Search for the cell housing the specified text and yield its (X, Y) center coordinate. 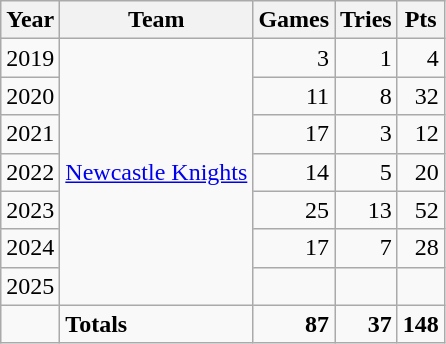
12 (420, 134)
Games (294, 20)
25 (294, 210)
Team (156, 20)
1 (366, 58)
28 (420, 248)
20 (420, 172)
Year (30, 20)
5 (366, 172)
11 (294, 96)
4 (420, 58)
Newcastle Knights (156, 172)
8 (366, 96)
14 (294, 172)
2019 (30, 58)
7 (366, 248)
Tries (366, 20)
148 (420, 324)
Pts (420, 20)
2022 (30, 172)
2021 (30, 134)
87 (294, 324)
2023 (30, 210)
52 (420, 210)
Totals (156, 324)
13 (366, 210)
32 (420, 96)
2020 (30, 96)
2025 (30, 286)
37 (366, 324)
2024 (30, 248)
